Find where the given text appears and provide that cell's center as [X, Y] coordinate. 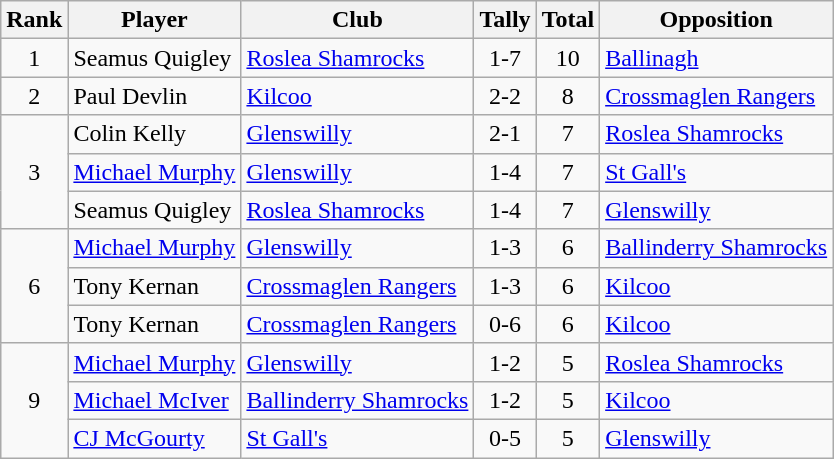
8 [568, 96]
Opposition [716, 20]
2-2 [505, 96]
2 [34, 96]
Total [568, 20]
0-6 [505, 324]
CJ McGourty [154, 438]
3 [34, 172]
1 [34, 58]
Michael McIver [154, 400]
Tally [505, 20]
Colin Kelly [154, 134]
9 [34, 400]
10 [568, 58]
Player [154, 20]
1-7 [505, 58]
Paul Devlin [154, 96]
Club [358, 20]
Ballinagh [716, 58]
2-1 [505, 134]
Rank [34, 20]
0-5 [505, 438]
